From the cell containing the given text, extract its center point as [X, Y] coordinate. 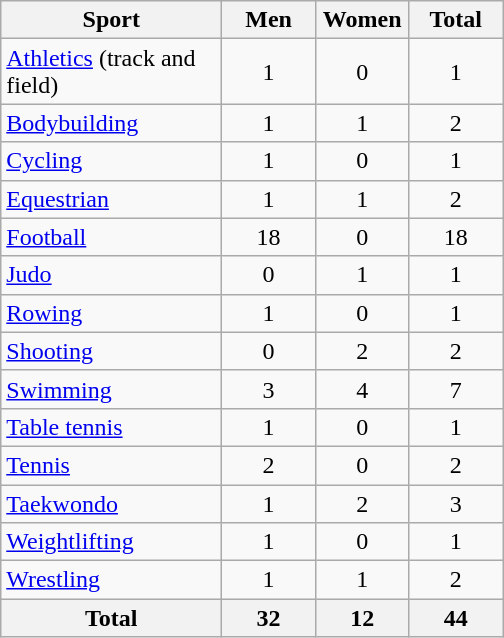
Table tennis [112, 427]
Athletics (track and field) [112, 72]
4 [362, 389]
Weightlifting [112, 542]
Sport [112, 20]
Women [362, 20]
32 [269, 618]
Bodybuilding [112, 123]
Shooting [112, 351]
Rowing [112, 313]
Swimming [112, 389]
Tennis [112, 465]
Judo [112, 275]
Wrestling [112, 580]
Men [269, 20]
Cycling [112, 161]
44 [456, 618]
7 [456, 389]
Football [112, 237]
Equestrian [112, 199]
12 [362, 618]
Taekwondo [112, 503]
